Find where the given text appears and provide that cell's center as [x, y] coordinate. 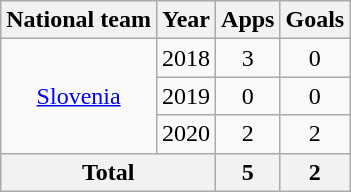
National team [79, 20]
Year [186, 20]
5 [248, 172]
3 [248, 58]
Apps [248, 20]
2019 [186, 96]
2018 [186, 58]
Goals [315, 20]
2020 [186, 134]
Total [108, 172]
Slovenia [79, 96]
